Determine the [x, y] coordinate at the center of the cell enclosing the given text.  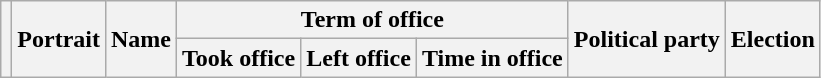
Portrait [59, 39]
Election [772, 39]
Name [140, 39]
Left office [359, 58]
Took office [239, 58]
Term of office [373, 20]
Political party [646, 39]
Time in office [492, 58]
